Extract the [x, y] coordinate from the center of the cell holding the provided text.  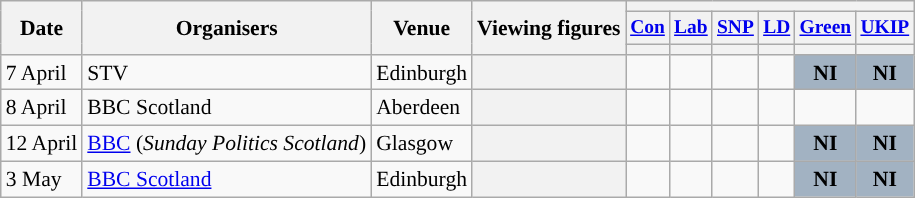
Green [826, 28]
Date [42, 28]
Con [648, 28]
Organisers [226, 28]
7 April [42, 73]
Lab [690, 28]
SNP [735, 28]
BBC (Sunday Politics Scotland) [226, 144]
STV [226, 73]
12 April [42, 144]
8 April [42, 108]
Glasgow [422, 144]
3 May [42, 180]
Viewing figures [548, 28]
Aberdeen [422, 108]
LD [776, 28]
UKIP [885, 28]
Venue [422, 28]
